Identify which cell holds the provided text, then report its [X, Y] central coordinate. 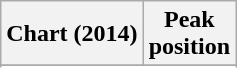
Peakposition [189, 34]
Chart (2014) [72, 34]
